Output the [x, y] coordinate of the center of the cell containing the given text.  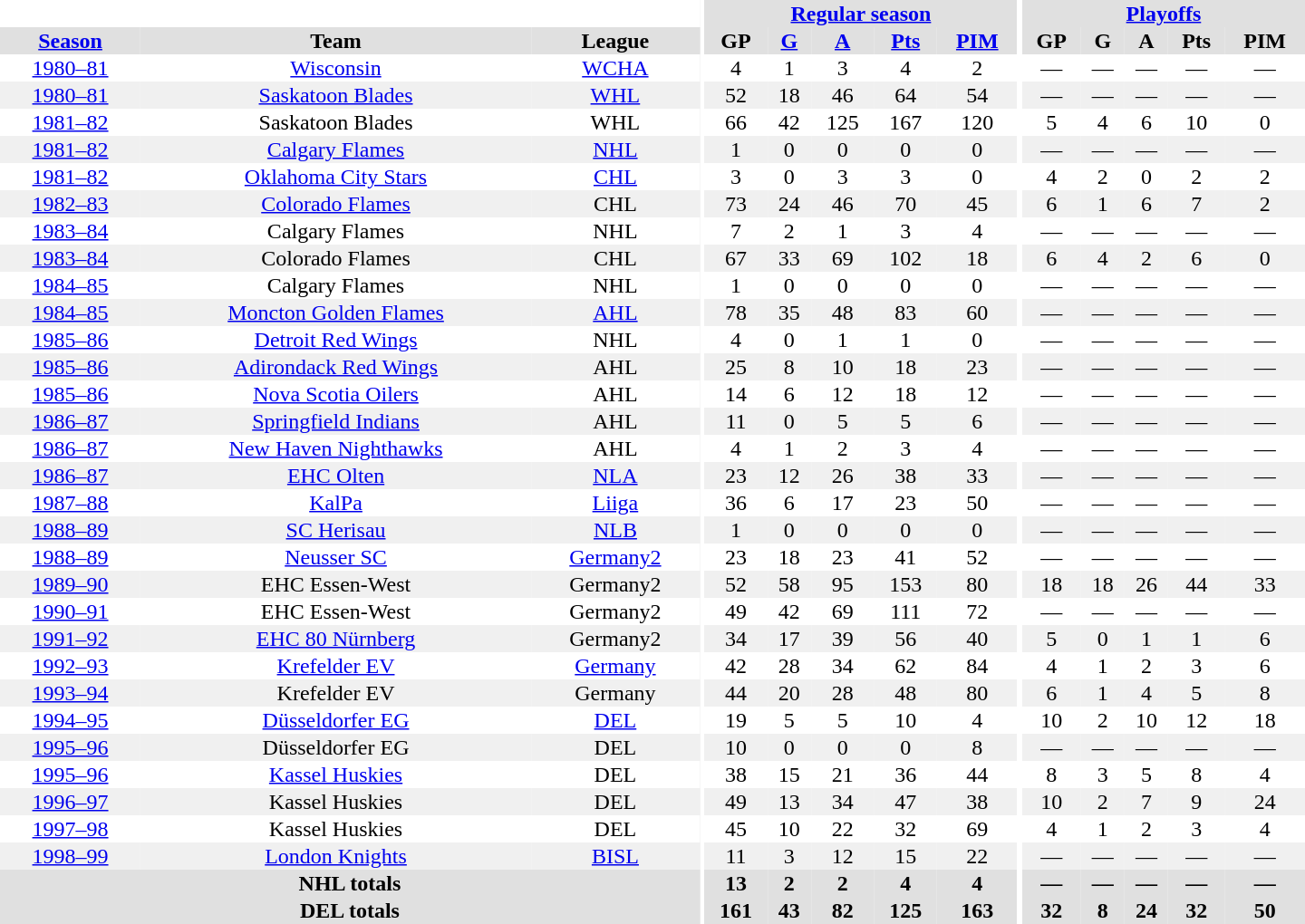
111 [905, 611]
95 [843, 584]
Adirondack Red Wings [335, 367]
1990–91 [71, 611]
78 [736, 313]
41 [905, 557]
102 [905, 258]
120 [977, 122]
1996–97 [71, 802]
161 [736, 910]
43 [789, 910]
Nova Scotia Oilers [335, 394]
47 [905, 802]
67 [736, 258]
19 [736, 720]
Oklahoma City Stars [335, 177]
EHC 80 Nürnberg [335, 639]
20 [789, 693]
60 [977, 313]
153 [905, 584]
39 [843, 639]
54 [977, 95]
83 [905, 313]
1993–94 [71, 693]
Playoffs [1164, 14]
14 [736, 394]
NLA [615, 476]
London Knights [335, 856]
Neusser SC [335, 557]
25 [736, 367]
56 [905, 639]
Moncton Golden Flames [335, 313]
SC Herisau [335, 530]
KalPa [335, 503]
NLB [615, 530]
Liiga [615, 503]
EHC Olten [335, 476]
1982–83 [71, 204]
1991–92 [71, 639]
9 [1196, 802]
66 [736, 122]
35 [789, 313]
1987–88 [71, 503]
1992–93 [71, 666]
167 [905, 122]
1998–99 [71, 856]
Regular season [861, 14]
73 [736, 204]
Springfield Indians [335, 421]
40 [977, 639]
163 [977, 910]
84 [977, 666]
BISL [615, 856]
82 [843, 910]
Team [335, 41]
Season [71, 41]
1989–90 [71, 584]
NHL totals [350, 883]
64 [905, 95]
21 [843, 775]
New Haven Nighthawks [335, 448]
62 [905, 666]
1994–95 [71, 720]
70 [905, 204]
Detroit Red Wings [335, 340]
Wisconsin [335, 68]
58 [789, 584]
72 [977, 611]
DEL totals [350, 910]
1997–98 [71, 829]
WCHA [615, 68]
League [615, 41]
